Determine the [X, Y] coordinate at the center of the cell enclosing the given text.  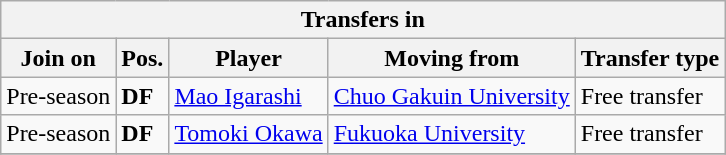
Pos. [142, 58]
Mao Igarashi [248, 96]
Tomoki Okawa [248, 134]
Moving from [452, 58]
Player [248, 58]
Fukuoka University [452, 134]
Transfers in [363, 20]
Join on [58, 58]
Transfer type [650, 58]
Chuo Gakuin University [452, 96]
